Provide the (X, Y) coordinate of the cell's center where the given text is located.  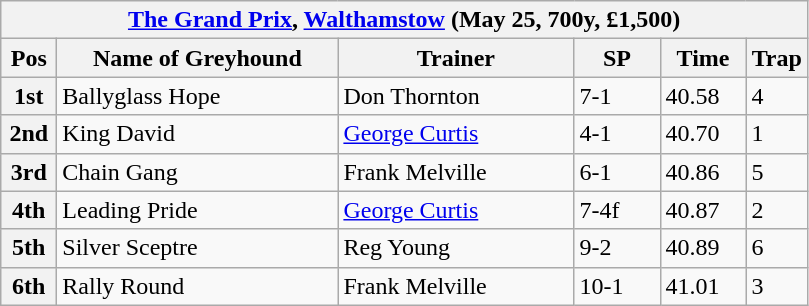
40.87 (703, 210)
Leading Pride (198, 210)
40.86 (703, 172)
Time (703, 58)
4-1 (617, 134)
9-2 (617, 248)
1 (776, 134)
The Grand Prix, Walthamstow (May 25, 700y, £1,500) (404, 20)
Ballyglass Hope (198, 96)
2 (776, 210)
King David (198, 134)
10-1 (617, 286)
6 (776, 248)
Silver Sceptre (198, 248)
Trainer (456, 58)
40.58 (703, 96)
3 (776, 286)
6-1 (617, 172)
2nd (29, 134)
7-1 (617, 96)
SP (617, 58)
5 (776, 172)
Don Thornton (456, 96)
7-4f (617, 210)
1st (29, 96)
5th (29, 248)
Trap (776, 58)
4th (29, 210)
40.70 (703, 134)
40.89 (703, 248)
Reg Young (456, 248)
Name of Greyhound (198, 58)
Chain Gang (198, 172)
Pos (29, 58)
6th (29, 286)
3rd (29, 172)
4 (776, 96)
41.01 (703, 286)
Rally Round (198, 286)
